Identify which cell holds the provided text, then report its [X, Y] central coordinate. 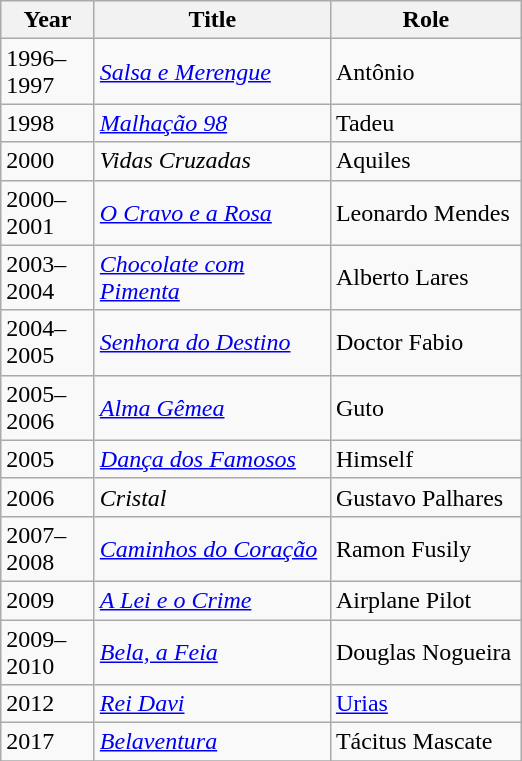
Aquiles [426, 161]
Malhação 98 [212, 123]
2000–2001 [48, 212]
Belaventura [212, 742]
2000 [48, 161]
Doctor Fabio [426, 342]
2017 [48, 742]
Tácitus Mascate [426, 742]
Airplane Pilot [426, 600]
Leonardo Mendes [426, 212]
Ramon Fusily [426, 548]
Himself [426, 459]
2006 [48, 497]
Rei Davi [212, 704]
Caminhos do Coração [212, 548]
2012 [48, 704]
Urias [426, 704]
Alberto Lares [426, 278]
Dança dos Famosos [212, 459]
2009 [48, 600]
Role [426, 20]
Title [212, 20]
O Cravo e a Rosa [212, 212]
Chocolate com Pimenta [212, 278]
Salsa e Merengue [212, 72]
2004–2005 [48, 342]
Tadeu [426, 123]
Antônio [426, 72]
Year [48, 20]
2005 [48, 459]
Gustavo Palhares [426, 497]
2003–2004 [48, 278]
Douglas Nogueira [426, 652]
Cristal [212, 497]
2005–2006 [48, 408]
Vidas Cruzadas [212, 161]
Alma Gêmea [212, 408]
2009–2010 [48, 652]
Senhora do Destino [212, 342]
Guto [426, 408]
2007–2008 [48, 548]
1996–1997 [48, 72]
A Lei e o Crime [212, 600]
Bela, a Feia [212, 652]
1998 [48, 123]
